Capture the cell that displays the provided text and extract its [X, Y] central coordinate. 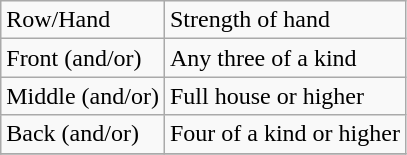
Back (and/or) [83, 134]
Middle (and/or) [83, 96]
Strength of hand [284, 20]
Four of a kind or higher [284, 134]
Full house or higher [284, 96]
Row/Hand [83, 20]
Front (and/or) [83, 58]
Any three of a kind [284, 58]
